Search for the cell housing the specified text and yield its (X, Y) center coordinate. 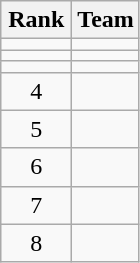
Rank (36, 20)
5 (36, 129)
8 (36, 243)
Team (106, 20)
6 (36, 167)
7 (36, 205)
4 (36, 91)
